Output the [X, Y] coordinate of the center of the cell containing the given text.  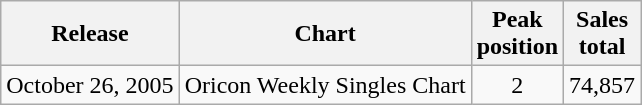
Release [90, 34]
Peakposition [517, 34]
74,857 [602, 85]
2 [517, 85]
Oricon Weekly Singles Chart [325, 85]
Chart [325, 34]
October 26, 2005 [90, 85]
Salestotal [602, 34]
